Output the (x, y) coordinate of the center of the cell containing the given text.  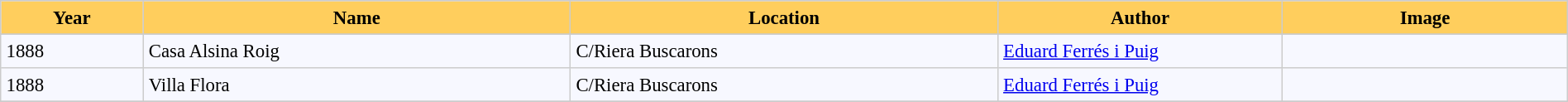
Name (357, 17)
Author (1140, 17)
Image (1425, 17)
Location (784, 17)
Year (72, 17)
Casa Alsina Roig (357, 51)
Villa Flora (357, 85)
